Locate the cell with the specified text and output its (X, Y) center coordinate. 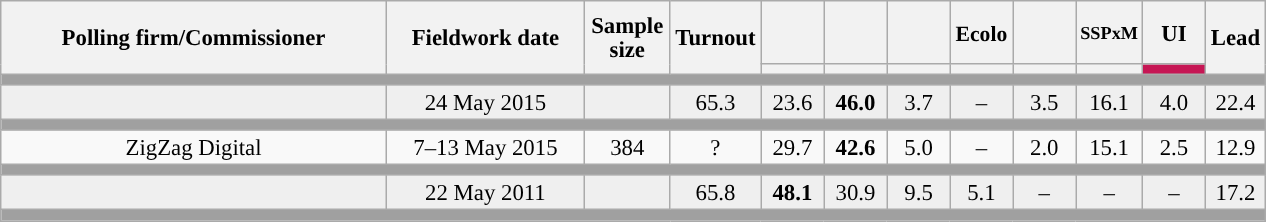
22.4 (1235, 102)
Turnout (716, 38)
46.0 (856, 102)
65.3 (716, 102)
Polling firm/Commissioner (194, 38)
Fieldwork date (485, 38)
22 May 2011 (485, 194)
15.1 (1110, 148)
2.0 (1044, 148)
29.7 (792, 148)
4.0 (1174, 102)
65.8 (716, 194)
Ecolo (982, 32)
16.1 (1110, 102)
2.5 (1174, 148)
17.2 (1235, 194)
384 (627, 148)
SSPxM (1110, 32)
3.5 (1044, 102)
3.7 (918, 102)
23.6 (792, 102)
30.9 (856, 194)
7–13 May 2015 (485, 148)
48.1 (792, 194)
9.5 (918, 194)
? (716, 148)
ZigZag Digital (194, 148)
24 May 2015 (485, 102)
12.9 (1235, 148)
42.6 (856, 148)
Sample size (627, 38)
5.1 (982, 194)
5.0 (918, 148)
Lead (1235, 38)
UI (1174, 32)
